Provide the [x, y] coordinate of the cell's center where the given text is located.  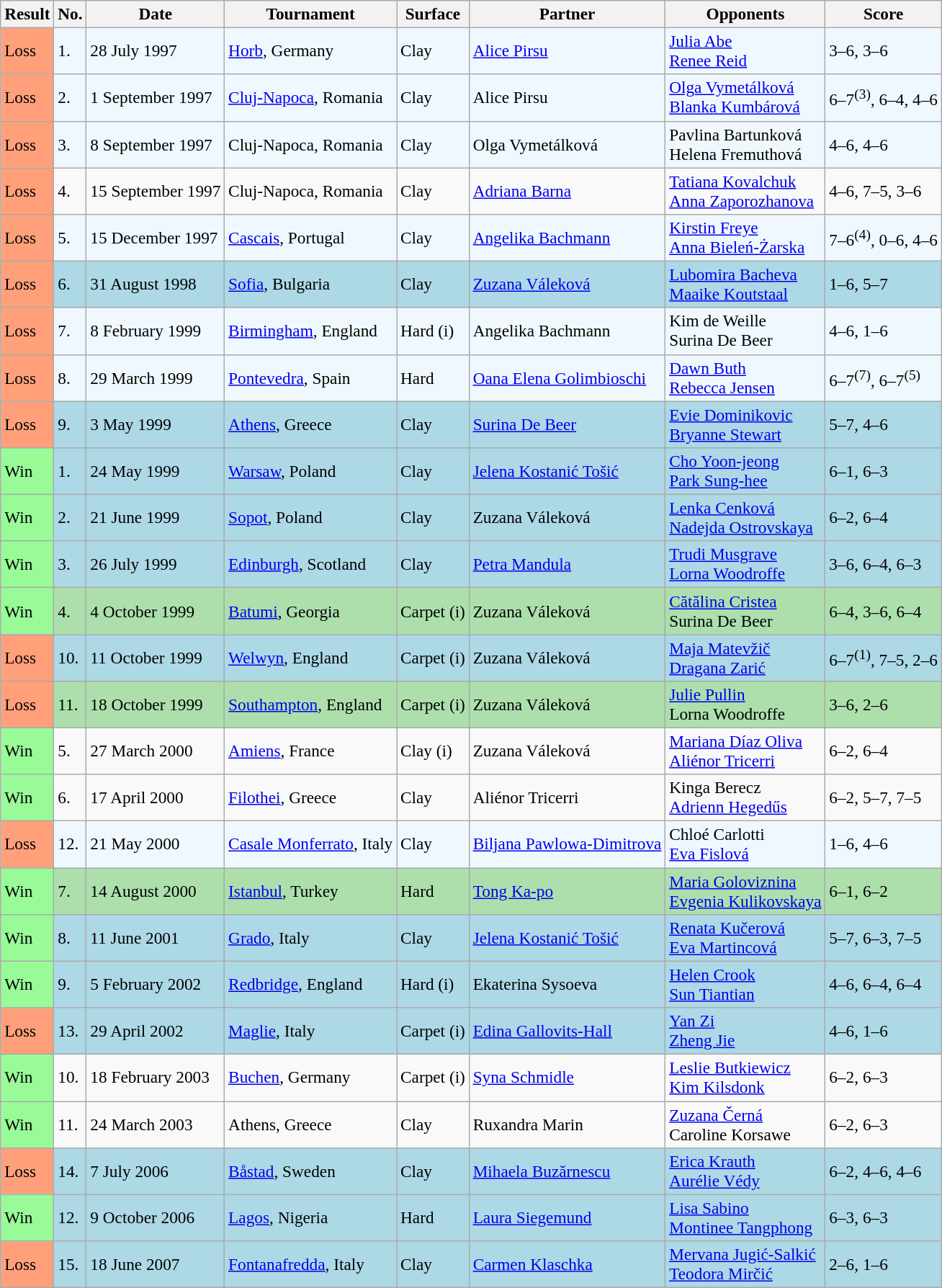
Kinga Berecz Adrienn Hegedűs [745, 798]
Tatiana Kovalchuk Anna Zaporozhanova [745, 190]
3–6, 3–6 [883, 50]
Trudi Musgrave Lorna Woodroffe [745, 565]
Horb, Germany [311, 50]
3–6, 2–6 [883, 705]
Leslie Butkiewicz Kim Kilsdonk [745, 1078]
Cascais, Portugal [311, 238]
6–7(1), 7–5, 2–6 [883, 657]
29 April 2002 [156, 1030]
21 May 2000 [156, 844]
Clay (i) [434, 751]
21 June 1999 [156, 517]
Surface [434, 14]
Edinburgh, Scotland [311, 565]
Ekaterina Sysoeva [568, 984]
Result [27, 14]
27 March 2000 [156, 751]
Lisa Sabino Montinee Tangphong [745, 1217]
Helen Crook Sun Tiantian [745, 984]
Julie Pullin Lorna Woodroffe [745, 705]
Syna Schmidle [568, 1078]
28 July 1997 [156, 50]
Aliénor Tricerri [568, 798]
Dawn Buth Rebecca Jensen [745, 377]
1 September 1997 [156, 98]
Erica Krauth Aurélie Védy [745, 1171]
18 October 1999 [156, 705]
Båstad, Sweden [311, 1171]
Date [156, 14]
4–6, 4–6 [883, 144]
7–6(4), 0–6, 4–6 [883, 238]
Pavlina Bartunková Helena Fremuthová [745, 144]
13. [71, 1030]
Cho Yoon-jeong Park Sung-hee [745, 471]
Lagos, Nigeria [311, 1217]
Maglie, Italy [311, 1030]
6–2, 4–6, 4–6 [883, 1171]
Birmingham, England [311, 331]
14. [71, 1171]
4 October 1999 [156, 611]
5–7, 4–6 [883, 424]
7 July 2006 [156, 1171]
Zuzana Černá Caroline Korsawe [745, 1124]
Petra Mandula [568, 565]
1–6, 5–7 [883, 284]
18 February 2003 [156, 1078]
15 December 1997 [156, 238]
Laura Siegemund [568, 1217]
Yan Zi Zheng Jie [745, 1030]
9 October 2006 [156, 1217]
11 June 2001 [156, 938]
6–7(3), 6–4, 4–6 [883, 98]
Surina De Beer [568, 424]
Maja Matevžič Dragana Zarić [745, 657]
Pontevedra, Spain [311, 377]
15 September 1997 [156, 190]
Amiens, France [311, 751]
Warsaw, Poland [311, 471]
6–1, 6–3 [883, 471]
Mervana Jugić-Salkić Teodora Mirčić [745, 1264]
8 September 1997 [156, 144]
29 March 1999 [156, 377]
14 August 2000 [156, 890]
4–6, 6–4, 6–4 [883, 984]
Lenka Cenková Nadejda Ostrovskaya [745, 517]
5 February 2002 [156, 984]
Tournament [311, 14]
Sopot, Poland [311, 517]
Welwyn, England [311, 657]
Julia Abe Renee Reid [745, 50]
Opponents [745, 14]
6–3, 6–3 [883, 1217]
Maria Goloviznina Evgenia Kulikovskaya [745, 890]
Evie Dominikovic Bryanne Stewart [745, 424]
Kim de Weille Surina De Beer [745, 331]
4–6, 7–5, 3–6 [883, 190]
Partner [568, 14]
Istanbul, Turkey [311, 890]
5–7, 6–3, 7–5 [883, 938]
Sofia, Bulgaria [311, 284]
31 August 1998 [156, 284]
Grado, Italy [311, 938]
Casale Monferrato, Italy [311, 844]
24 March 2003 [156, 1124]
Fontanafredda, Italy [311, 1264]
2–6, 1–6 [883, 1264]
3 May 1999 [156, 424]
6–4, 3–6, 6–4 [883, 611]
8 February 1999 [156, 331]
1–6, 4–6 [883, 844]
Batumi, Georgia [311, 611]
Buchen, Germany [311, 1078]
Biljana Pawlowa-Dimitrova [568, 844]
17 April 2000 [156, 798]
Lubomira Bacheva Maaike Koutstaal [745, 284]
Ruxandra Marin [568, 1124]
6–1, 6–2 [883, 890]
3–6, 6–4, 6–3 [883, 565]
24 May 1999 [156, 471]
Carmen Klaschka [568, 1264]
Cătălina Cristea Surina De Beer [745, 611]
Mihaela Buzărnescu [568, 1171]
11 October 1999 [156, 657]
Score [883, 14]
Olga Vymetálková [568, 144]
Renata Kučerová Eva Martincová [745, 938]
Kirstin Freye Anna Bieleń-Żarska [745, 238]
Olga Vymetálková Blanka Kumbárová [745, 98]
15. [71, 1264]
Edina Gallovits-Hall [568, 1030]
Mariana Díaz Oliva Aliénor Tricerri [745, 751]
Southampton, England [311, 705]
26 July 1999 [156, 565]
Adriana Barna [568, 190]
Redbridge, England [311, 984]
Tong Ka-po [568, 890]
Chloé Carlotti Eva Fislová [745, 844]
6–2, 5–7, 7–5 [883, 798]
Filothei, Greece [311, 798]
No. [71, 14]
6–7(7), 6–7(5) [883, 377]
Oana Elena Golimbioschi [568, 377]
18 June 2007 [156, 1264]
